Determine the [x, y] coordinate at the center of the cell enclosing the given text.  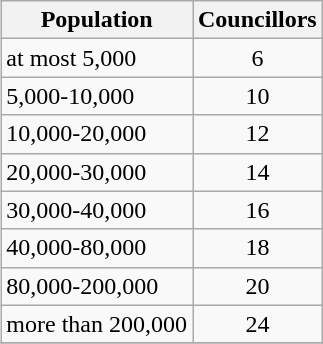
10 [257, 96]
6 [257, 58]
at most 5,000 [97, 58]
12 [257, 134]
5,000-10,000 [97, 96]
30,000-40,000 [97, 210]
10,000-20,000 [97, 134]
80,000-200,000 [97, 286]
18 [257, 248]
20,000-30,000 [97, 172]
40,000-80,000 [97, 248]
Councillors [257, 20]
24 [257, 324]
Population [97, 20]
16 [257, 210]
20 [257, 286]
14 [257, 172]
more than 200,000 [97, 324]
